Return (X, Y) of the center of cell containing provided text 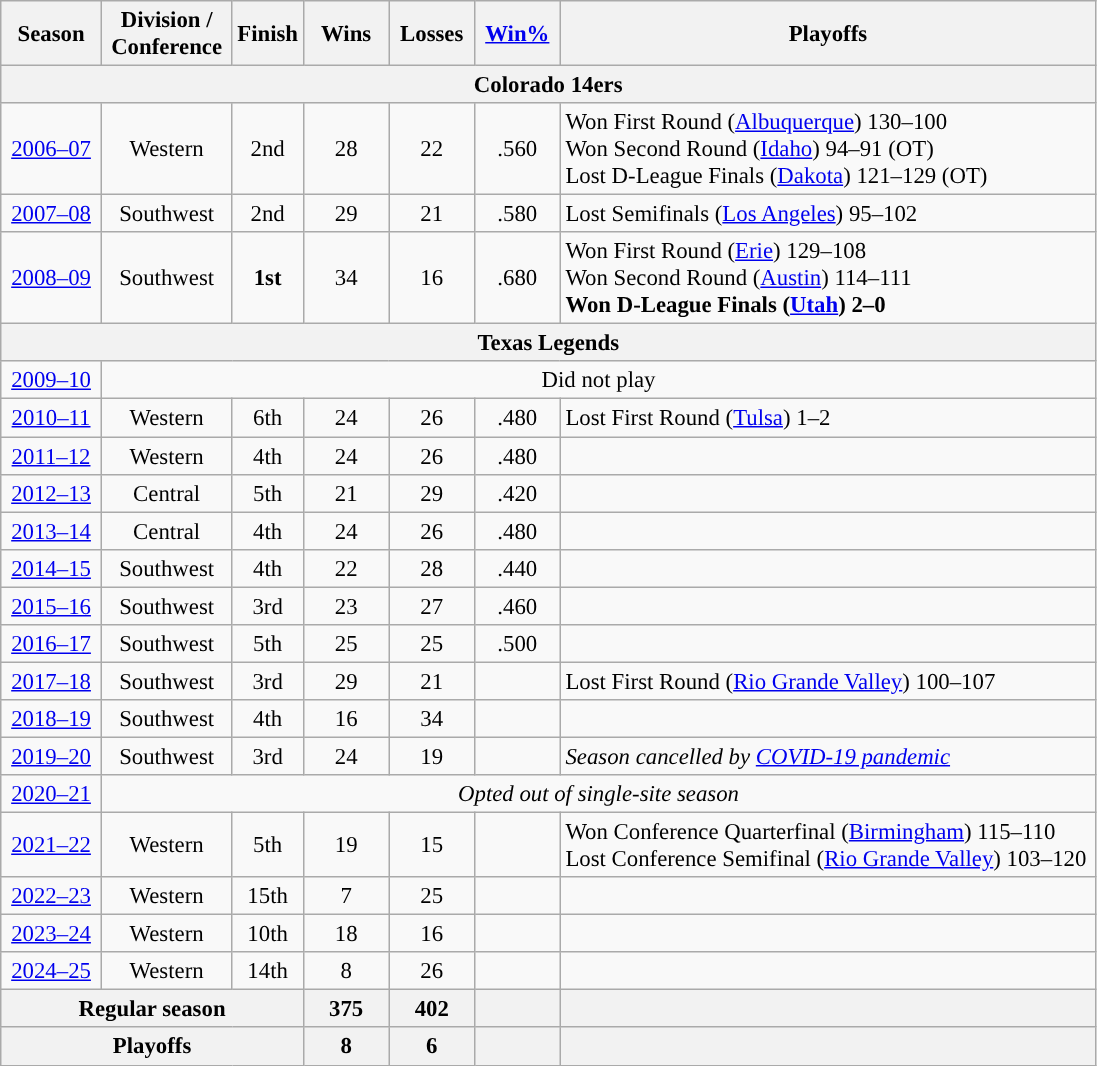
375 (346, 1009)
6th (268, 418)
Lost First Round (Tulsa) 1–2 (828, 418)
Regular season (152, 1009)
2023–24 (52, 934)
2012–13 (52, 493)
2013–14 (52, 531)
15th (268, 896)
.420 (518, 493)
1st (268, 278)
2008–09 (52, 278)
Division / Conference (166, 34)
2011–12 (52, 456)
2007–08 (52, 214)
Season (52, 34)
2015–16 (52, 606)
Opted out of single-site season (598, 794)
Did not play (598, 381)
7 (346, 896)
23 (346, 606)
.560 (518, 149)
2010–11 (52, 418)
Won First Round (Albuquerque) 130–100Won Second Round (Idaho) 94–91 (OT)Lost D-League Finals (Dakota) 121–129 (OT) (828, 149)
Colorado 14ers (548, 85)
2021–22 (52, 846)
2020–21 (52, 794)
18 (346, 934)
Wins (346, 34)
.440 (518, 568)
.500 (518, 644)
6 (432, 1047)
14th (268, 971)
2024–25 (52, 971)
Won Conference Quarterfinal (Birmingham) 115–110Lost Conference Semifinal (Rio Grande Valley) 103–120 (828, 846)
.460 (518, 606)
2009–10 (52, 381)
402 (432, 1009)
Season cancelled by COVID-19 pandemic (828, 756)
10th (268, 934)
.680 (518, 278)
2022–23 (52, 896)
Won First Round (Erie) 129–108Won Second Round (Austin) 114–111Won D-League Finals (Utah) 2–0 (828, 278)
Lost First Round (Rio Grande Valley) 100–107 (828, 681)
Finish (268, 34)
2017–18 (52, 681)
15 (432, 846)
2018–19 (52, 719)
27 (432, 606)
2019–20 (52, 756)
Lost Semifinals (Los Angeles) 95–102 (828, 214)
2006–07 (52, 149)
2016–17 (52, 644)
.580 (518, 214)
Texas Legends (548, 343)
Losses (432, 34)
Win% (518, 34)
2014–15 (52, 568)
